Output the [X, Y] coordinate of the center of the cell containing the given text.  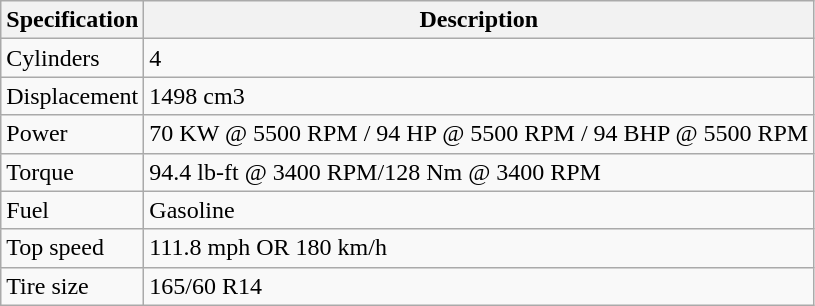
Fuel [72, 210]
Specification [72, 20]
Top speed [72, 248]
Torque [72, 172]
70 KW @ 5500 RPM / 94 HP @ 5500 RPM / 94 BHP @ 5500 RPM [479, 134]
Power [72, 134]
111.8 mph OR 180 km/h [479, 248]
Gasoline [479, 210]
Displacement [72, 96]
Tire size [72, 286]
Cylinders [72, 58]
1498 cm3 [479, 96]
4 [479, 58]
94.4 lb-ft @ 3400 RPM/128 Nm @ 3400 RPM [479, 172]
Description [479, 20]
165/60 R14 [479, 286]
